Return the (x, y) coordinate for the center point of the cell that contains the specified text.  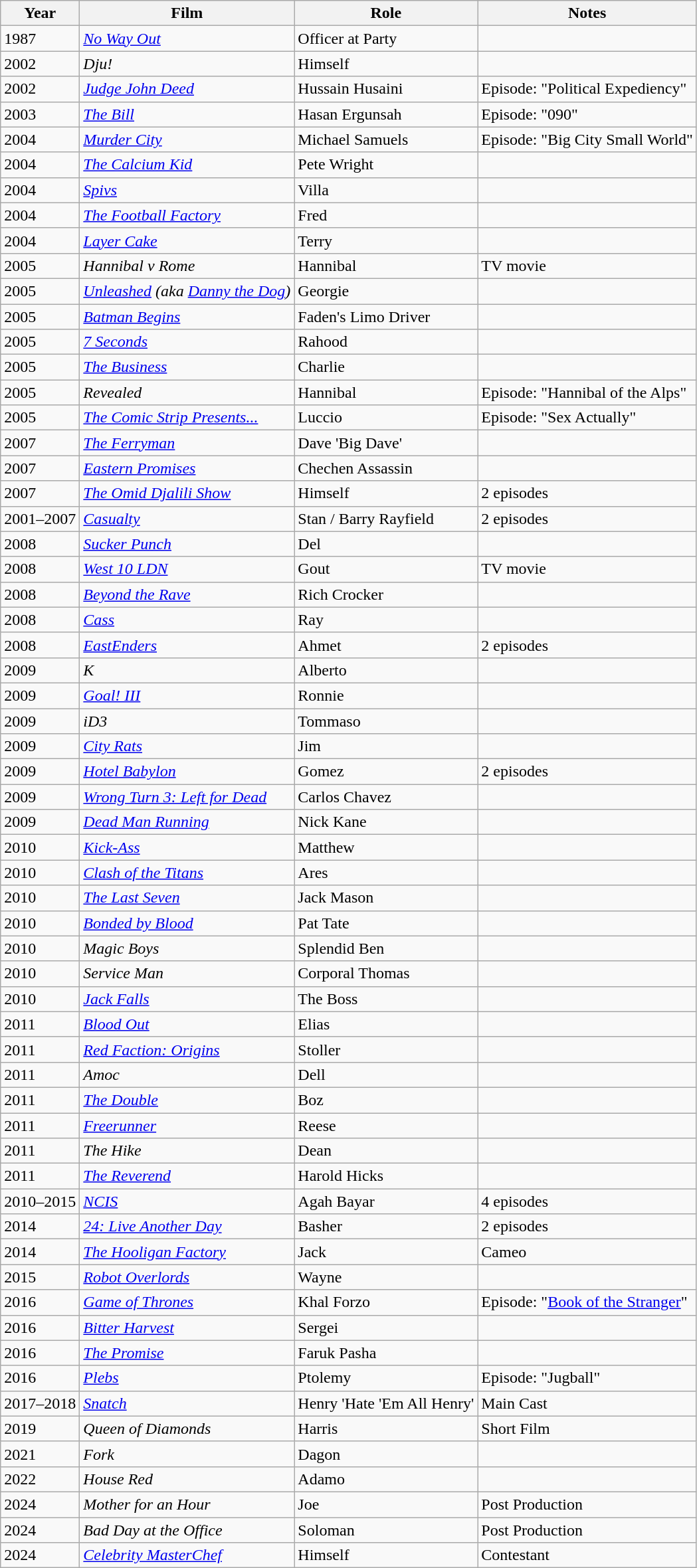
Beyond the Rave (187, 594)
Short Film (587, 1429)
Dead Man Running (187, 822)
Michael Samuels (386, 139)
The Promise (187, 1353)
House Red (187, 1479)
Terry (386, 240)
2001–2007 (40, 519)
The Business (187, 367)
Henry 'Hate 'Em All Henry' (386, 1403)
2019 (40, 1429)
Clash of the Titans (187, 873)
Stan / Barry Rayfield (386, 519)
Queen of Diamonds (187, 1429)
Rich Crocker (386, 594)
The Ferryman (187, 443)
Celebrity MasterChef (187, 1555)
Bad Day at the Office (187, 1529)
Harold Hicks (386, 1176)
Matthew (386, 847)
Batman Begins (187, 317)
iD3 (187, 721)
Joe (386, 1504)
Ronnie (386, 695)
Faden's Limo Driver (386, 317)
Episode: "Hannibal of the Alps" (587, 392)
Plebs (187, 1378)
No Way Out (187, 39)
4 episodes (587, 1201)
Agah Bayar (386, 1201)
24: Live Another Day (187, 1227)
Ptolemy (386, 1378)
The Hooligan Factory (187, 1252)
Hannibal v Rome (187, 266)
Dell (386, 1075)
Stoller (386, 1049)
2017–2018 (40, 1403)
Spivs (187, 190)
The Last Seven (187, 898)
Alberto (386, 670)
Soloman (386, 1529)
Game of Thrones (187, 1302)
Del (386, 544)
The Boss (386, 999)
Splendid Ben (386, 948)
Dave 'Big Dave' (386, 443)
Khal Forzo (386, 1302)
Episode: "090" (587, 114)
Wrong Turn 3: Left for Dead (187, 797)
Role (386, 13)
The Football Factory (187, 215)
The Double (187, 1100)
Villa (386, 190)
Film (187, 13)
Casualty (187, 519)
Ray (386, 620)
Episode: "Political Expediency" (587, 89)
Reese (386, 1126)
Hasan Ergunsah (386, 114)
The Calcium Kid (187, 165)
Jack (386, 1252)
Dagon (386, 1454)
Layer Cake (187, 240)
Elias (386, 1024)
Basher (386, 1227)
Dju! (187, 64)
Episode: "Big City Small World" (587, 139)
2021 (40, 1454)
Service Man (187, 974)
Cass (187, 620)
Episode: "Jugball" (587, 1378)
Jim (386, 746)
Revealed (187, 392)
NCIS (187, 1201)
Amoc (187, 1075)
Cameo (587, 1252)
Jack Mason (386, 898)
Gout (386, 569)
Faruk Pasha (386, 1353)
Magic Boys (187, 948)
1987 (40, 39)
Ahmet (386, 645)
Dean (386, 1151)
Notes (587, 13)
2003 (40, 114)
Fred (386, 215)
City Rats (187, 746)
West 10 LDN (187, 569)
Hotel Babylon (187, 772)
K (187, 670)
Kick-Ass (187, 847)
Red Faction: Origins (187, 1049)
Episode: "Sex Actually" (587, 418)
The Comic Strip Presents... (187, 418)
Eastern Promises (187, 468)
The Hike (187, 1151)
Bonded by Blood (187, 923)
Harris (386, 1429)
2022 (40, 1479)
Episode: "Book of the Stranger" (587, 1302)
Murder City (187, 139)
Sucker Punch (187, 544)
2015 (40, 1277)
Sergei (386, 1328)
Judge John Deed (187, 89)
Nick Kane (386, 822)
Boz (386, 1100)
Robot Overlords (187, 1277)
Blood Out (187, 1024)
Pat Tate (386, 923)
Wayne (386, 1277)
Rahood (386, 342)
Jack Falls (187, 999)
The Omid Djalili Show (187, 493)
Charlie (386, 367)
Tommaso (386, 721)
Georgie (386, 291)
Pete Wright (386, 165)
Ares (386, 873)
The Reverend (187, 1176)
Adamo (386, 1479)
Freerunner (187, 1126)
Contestant (587, 1555)
Snatch (187, 1403)
Main Cast (587, 1403)
Chechen Assassin (386, 468)
Corporal Thomas (386, 974)
Goal! III (187, 695)
Gomez (386, 772)
Mother for an Hour (187, 1504)
7 Seconds (187, 342)
Carlos Chavez (386, 797)
Bitter Harvest (187, 1328)
Hussain Husaini (386, 89)
Fork (187, 1454)
EastEnders (187, 645)
Officer at Party (386, 39)
The Bill (187, 114)
Year (40, 13)
2010–2015 (40, 1201)
Unleashed (aka Danny the Dog) (187, 291)
Luccio (386, 418)
